Output the (x, y) coordinate of the center of the cell containing the given text.  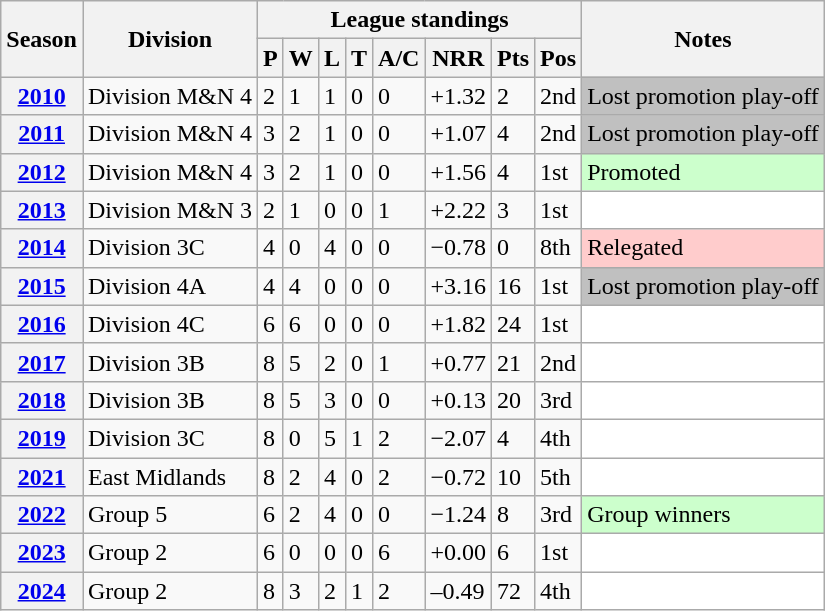
NRR (458, 58)
Division (170, 39)
−0.78 (458, 248)
–0.49 (458, 591)
−0.72 (458, 477)
2016 (42, 324)
2023 (42, 553)
League standings (420, 20)
Group 5 (170, 515)
A/C (399, 58)
2021 (42, 477)
+0.13 (458, 400)
Season (42, 39)
Division M&N 3 (170, 210)
2024 (42, 591)
5th (558, 477)
16 (514, 286)
Promoted (704, 172)
2012 (42, 172)
2019 (42, 438)
8th (558, 248)
Group winners (704, 515)
+0.00 (458, 553)
2022 (42, 515)
24 (514, 324)
20 (514, 400)
T (358, 58)
Division 4A (170, 286)
−1.24 (458, 515)
+3.16 (458, 286)
2010 (42, 96)
L (332, 58)
+2.22 (458, 210)
10 (514, 477)
W (300, 58)
Pts (514, 58)
Relegated (704, 248)
East Midlands (170, 477)
+0.77 (458, 362)
P (271, 58)
+1.07 (458, 134)
2017 (42, 362)
2015 (42, 286)
Notes (704, 39)
−2.07 (458, 438)
2014 (42, 248)
Pos (558, 58)
Division 4C (170, 324)
2018 (42, 400)
72 (514, 591)
2011 (42, 134)
+1.82 (458, 324)
+1.32 (458, 96)
21 (514, 362)
2013 (42, 210)
+1.56 (458, 172)
